Scan for the cell matching the given text and deliver its (X, Y) coordinate at center. 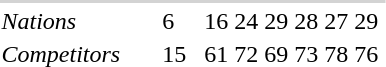
28 (306, 21)
27 (336, 21)
16 (216, 21)
24 (246, 21)
Nations (61, 21)
6 (174, 21)
